Extract the [x, y] coordinate from the center of the cell holding the provided text.  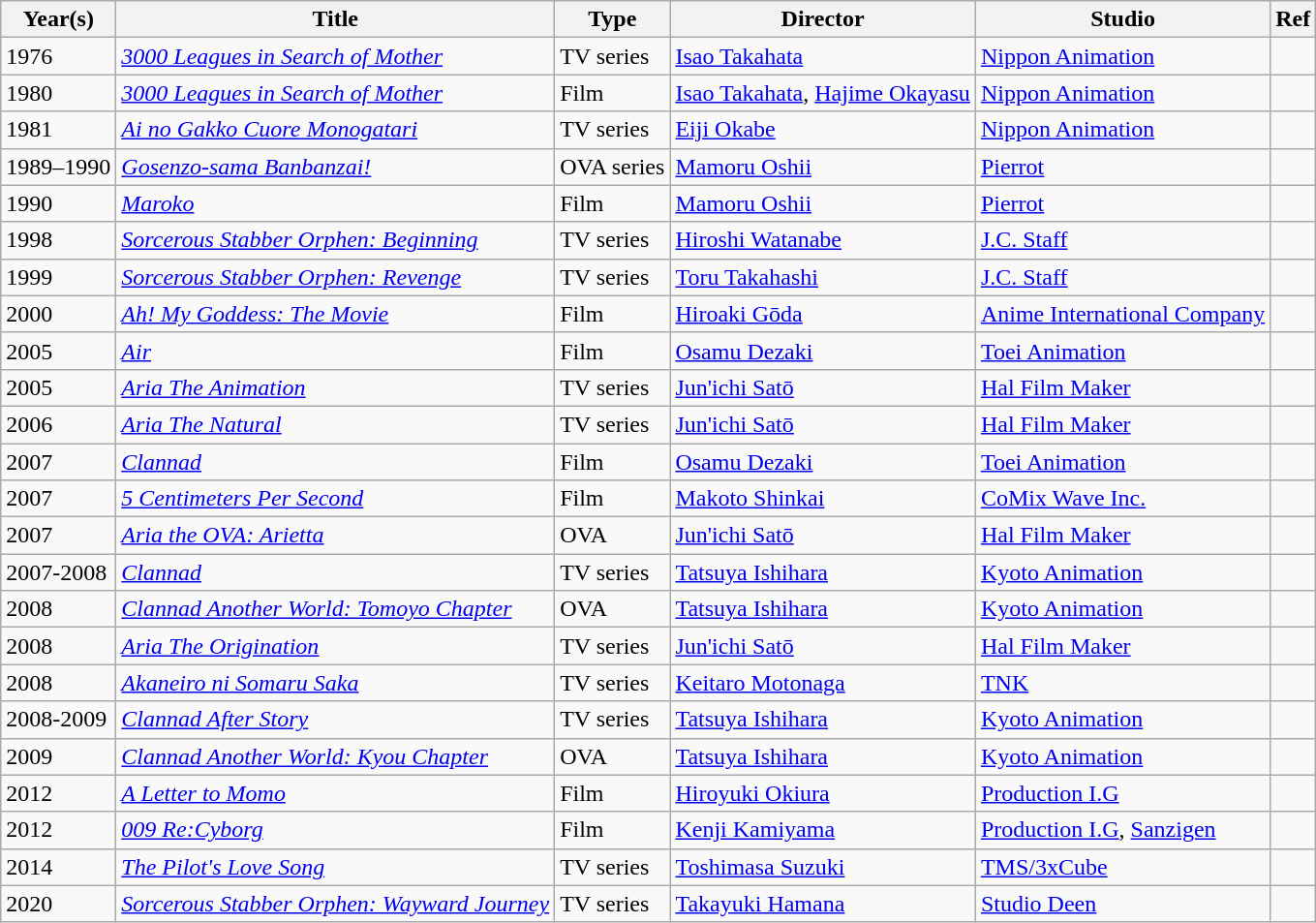
CoMix Wave Inc. [1122, 499]
Hiroshi Watanabe [823, 240]
1981 [58, 130]
2020 [58, 904]
Director [823, 19]
2009 [58, 756]
Title [335, 19]
Aria the OVA: Arietta [335, 536]
Ai no Gakko Cuore Monogatari [335, 130]
1999 [58, 277]
Hiroyuki Okiura [823, 793]
Studio Deen [1122, 904]
Aria The Natural [335, 424]
1998 [58, 240]
Toshimasa Suzuki [823, 867]
2006 [58, 424]
Maroko [335, 203]
009 Re:Cyborg [335, 830]
Aria The Animation [335, 387]
Isao Takahata [823, 56]
2000 [58, 314]
1980 [58, 93]
Production I.G [1122, 793]
1976 [58, 56]
Type [612, 19]
Isao Takahata, Hajime Okayasu [823, 93]
Gosenzo-sama Banbanzai! [335, 167]
The Pilot's Love Song [335, 867]
TNK [1122, 683]
Clannad Another World: Tomoyo Chapter [335, 609]
1990 [58, 203]
Akaneiro ni Somaru Saka [335, 683]
2008-2009 [58, 720]
TMS/3xCube [1122, 867]
Eiji Okabe [823, 130]
Ah! My Goddess: The Movie [335, 314]
Air [335, 351]
1989–1990 [58, 167]
2007-2008 [58, 572]
2014 [58, 867]
Sorcerous Stabber Orphen: Beginning [335, 240]
A Letter to Momo [335, 793]
Makoto Shinkai [823, 499]
Studio [1122, 19]
Sorcerous Stabber Orphen: Revenge [335, 277]
Anime International Company [1122, 314]
Hiroaki Gōda [823, 314]
Aria The Origination [335, 646]
Kenji Kamiyama [823, 830]
Keitaro Motonaga [823, 683]
Ref [1294, 19]
Sorcerous Stabber Orphen: Wayward Journey [335, 904]
Clannad After Story [335, 720]
Takayuki Hamana [823, 904]
Year(s) [58, 19]
5 Centimeters Per Second [335, 499]
Production I.G, Sanzigen [1122, 830]
OVA series [612, 167]
Toru Takahashi [823, 277]
Clannad Another World: Kyou Chapter [335, 756]
